Scan for the cell matching the given text and deliver its (x, y) coordinate at center. 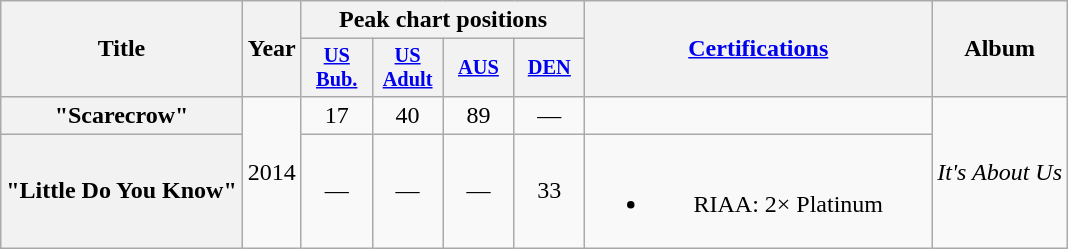
AUS (478, 68)
33 (550, 192)
RIAA: 2× Platinum (758, 192)
USBub. (336, 68)
DEN (550, 68)
Title (122, 49)
Year (272, 49)
89 (478, 115)
40 (408, 115)
17 (336, 115)
It's About Us (1000, 172)
2014 (272, 172)
"Scarecrow" (122, 115)
Album (1000, 49)
Peak chart positions (442, 20)
Certifications (758, 49)
USAdult (408, 68)
"Little Do You Know" (122, 192)
